Search for the cell housing the specified text and yield its [x, y] center coordinate. 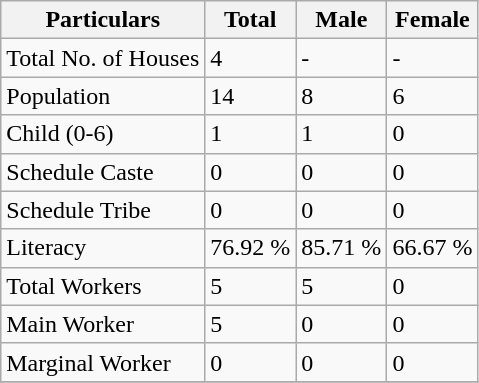
Male [342, 20]
4 [250, 58]
Child (0-6) [103, 134]
Particulars [103, 20]
76.92 % [250, 248]
6 [432, 96]
Literacy [103, 248]
Population [103, 96]
Schedule Caste [103, 172]
Main Worker [103, 324]
14 [250, 96]
Female [432, 20]
Total No. of Houses [103, 58]
Total Workers [103, 286]
66.67 % [432, 248]
8 [342, 96]
Schedule Tribe [103, 210]
Marginal Worker [103, 362]
Total [250, 20]
85.71 % [342, 248]
